From the cell containing the given text, extract its center point as [x, y] coordinate. 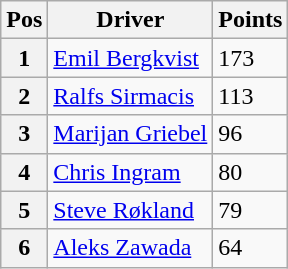
Points [250, 20]
1 [24, 58]
Aleks Zawada [130, 248]
Ralfs Sirmacis [130, 96]
Chris Ingram [130, 172]
80 [250, 172]
79 [250, 210]
4 [24, 172]
96 [250, 134]
64 [250, 248]
5 [24, 210]
Pos [24, 20]
Driver [130, 20]
2 [24, 96]
3 [24, 134]
Marijan Griebel [130, 134]
6 [24, 248]
Steve Røkland [130, 210]
173 [250, 58]
Emil Bergkvist [130, 58]
113 [250, 96]
